Output the [X, Y] coordinate of the center of the cell containing the given text.  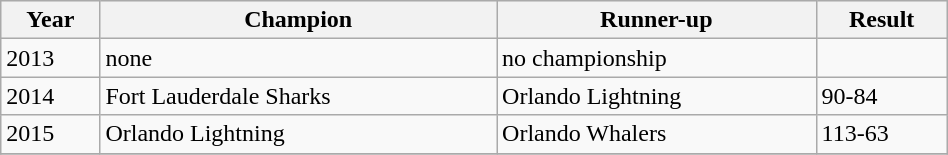
Result [882, 20]
90-84 [882, 96]
Champion [298, 20]
no championship [657, 58]
2015 [50, 134]
Runner-up [657, 20]
2013 [50, 58]
none [298, 58]
Orlando Whalers [657, 134]
113-63 [882, 134]
2014 [50, 96]
Year [50, 20]
Fort Lauderdale Sharks [298, 96]
